Detect which cell encompasses the target text, then output its (X, Y) center coordinate. 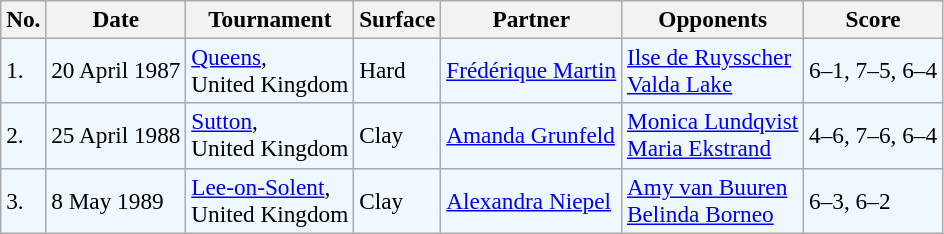
Monica Lundqvist Maria Ekstrand (713, 136)
6–1, 7–5, 6–4 (874, 70)
Partner (532, 19)
Hard (398, 70)
No. (24, 19)
Queens,United Kingdom (270, 70)
3. (24, 200)
25 April 1988 (116, 136)
Opponents (713, 19)
Sutton,United Kingdom (270, 136)
20 April 1987 (116, 70)
Surface (398, 19)
6–3, 6–2 (874, 200)
Date (116, 19)
Amy van Buuren Belinda Borneo (713, 200)
Alexandra Niepel (532, 200)
8 May 1989 (116, 200)
4–6, 7–6, 6–4 (874, 136)
Tournament (270, 19)
Score (874, 19)
Frédérique Martin (532, 70)
Amanda Grunfeld (532, 136)
2. (24, 136)
Lee-on-Solent,United Kingdom (270, 200)
Ilse de Ruysscher Valda Lake (713, 70)
1. (24, 70)
